Output the [X, Y] coordinate of the center of the cell containing the given text.  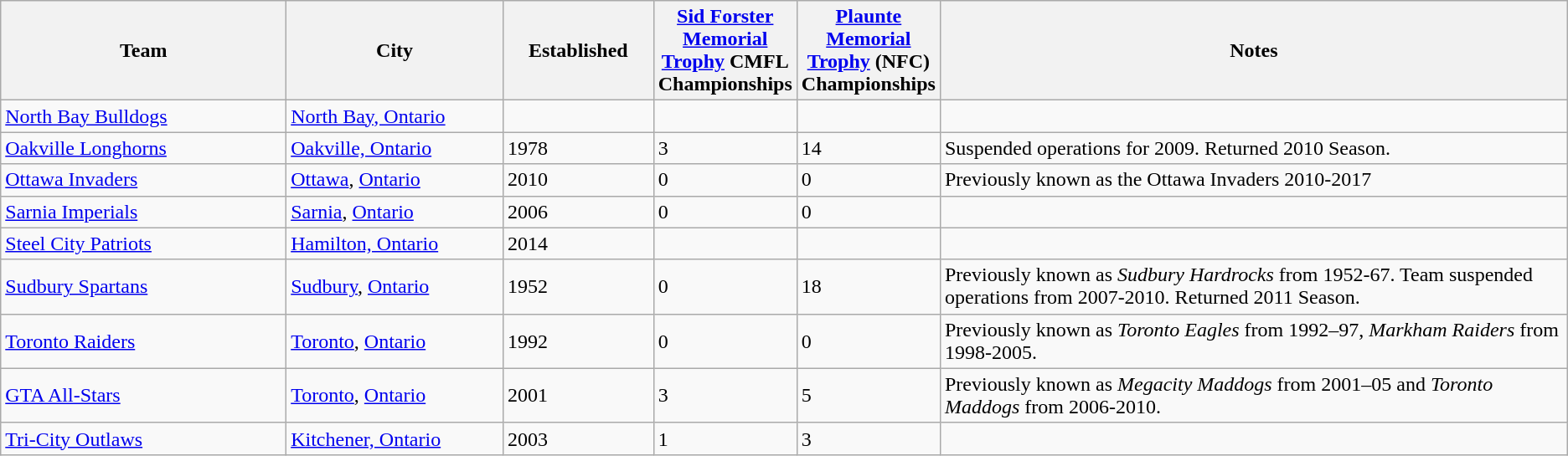
Previously known as Sudbury Hardrocks from 1952-67. Team suspended operations from 2007-2010. Returned 2011 Season. [1253, 286]
Tri-City Outlaws [144, 438]
Sarnia, Ontario [395, 212]
5 [868, 395]
Sudbury, Ontario [395, 286]
Suspended operations for 2009. Returned 2010 Season. [1253, 148]
Hamilton, Ontario [395, 243]
2010 [578, 180]
Steel City Patriots [144, 243]
Previously known as the Ottawa Invaders 2010-2017 [1253, 180]
1978 [578, 148]
Ottawa Invaders [144, 180]
Oakville Longhorns [144, 148]
2001 [578, 395]
1992 [578, 341]
Sarnia Imperials [144, 212]
14 [868, 148]
Oakville, Ontario [395, 148]
2006 [578, 212]
1 [725, 438]
18 [868, 286]
Previously known as Toronto Eagles from 1992–97, Markham Raiders from 1998-2005. [1253, 341]
North Bay, Ontario [395, 116]
Team [144, 50]
1952 [578, 286]
GTA All-Stars [144, 395]
Toronto Raiders [144, 341]
Sid Forster Memorial Trophy CMFL Championships [725, 50]
2003 [578, 438]
Ottawa, Ontario [395, 180]
Sudbury Spartans [144, 286]
Previously known as Megacity Maddogs from 2001–05 and Toronto Maddogs from 2006-2010. [1253, 395]
Plaunte Memorial Trophy (NFC) Championships [868, 50]
City [395, 50]
2014 [578, 243]
North Bay Bulldogs [144, 116]
Notes [1253, 50]
Kitchener, Ontario [395, 438]
Established [578, 50]
